Extract the (X, Y) coordinate from the center of the cell holding the provided text.  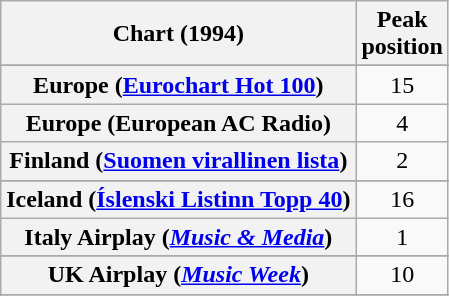
Europe (Eurochart Hot 100) (178, 85)
10 (402, 275)
16 (402, 199)
Europe (European AC Radio) (178, 123)
Finland (Suomen virallinen lista) (178, 161)
15 (402, 85)
4 (402, 123)
Chart (1994) (178, 34)
Peakposition (402, 34)
2 (402, 161)
Iceland (Íslenski Listinn Topp 40) (178, 199)
1 (402, 237)
UK Airplay (Music Week) (178, 275)
Italy Airplay (Music & Media) (178, 237)
